Output the (x, y) coordinate of the center of the cell containing the given text.  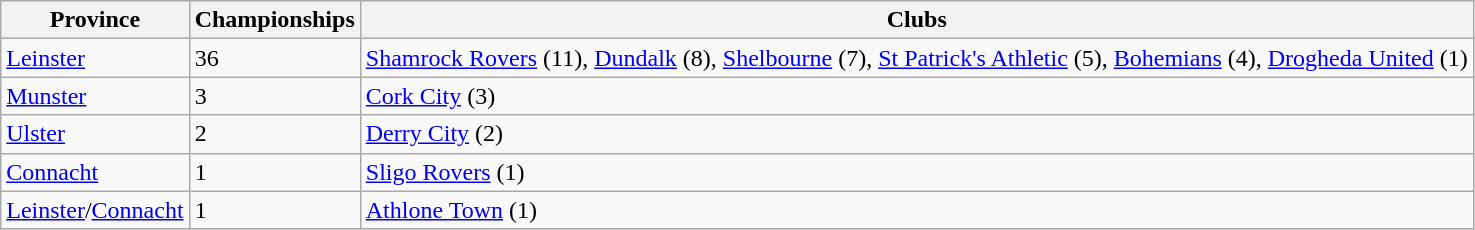
Munster (95, 96)
Clubs (916, 20)
Ulster (95, 134)
36 (274, 58)
Derry City (2) (916, 134)
Championships (274, 20)
Leinster (95, 58)
Leinster/Connacht (95, 210)
Shamrock Rovers (11), Dundalk (8), Shelbourne (7), St Patrick's Athletic (5), Bohemians (4), Drogheda United (1) (916, 58)
Sligo Rovers (1) (916, 172)
Connacht (95, 172)
2 (274, 134)
Athlone Town (1) (916, 210)
3 (274, 96)
Cork City (3) (916, 96)
Province (95, 20)
